Pinpoint the cell where the given text exists, returning its [x, y] midpoint coordinate. 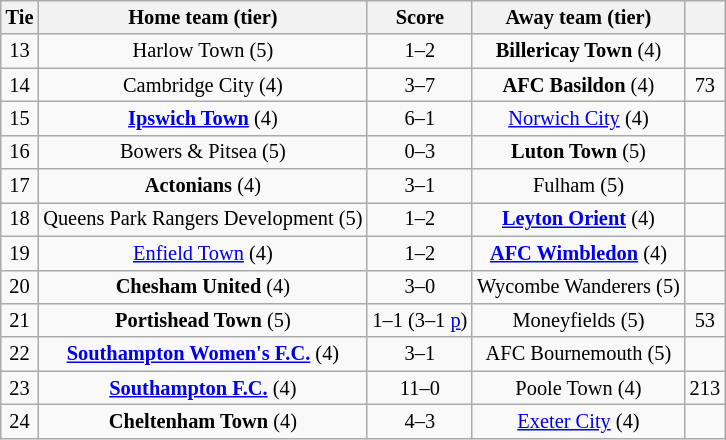
20 [20, 287]
AFC Basildon (4) [578, 85]
53 [705, 320]
24 [20, 421]
13 [20, 51]
15 [20, 118]
Poole Town (4) [578, 388]
4–3 [420, 421]
3–7 [420, 85]
Southampton Women's F.C. (4) [202, 354]
Chesham United (4) [202, 287]
Tie [20, 17]
Score [420, 17]
14 [20, 85]
Luton Town (5) [578, 152]
AFC Bournemouth (5) [578, 354]
21 [20, 320]
Leyton Orient (4) [578, 219]
Harlow Town (5) [202, 51]
Portishead Town (5) [202, 320]
73 [705, 85]
Moneyfields (5) [578, 320]
11–0 [420, 388]
3–0 [420, 287]
Norwich City (4) [578, 118]
Cheltenham Town (4) [202, 421]
Bowers & Pitsea (5) [202, 152]
Actonians (4) [202, 186]
Cambridge City (4) [202, 85]
18 [20, 219]
23 [20, 388]
17 [20, 186]
Ipswich Town (4) [202, 118]
Wycombe Wanderers (5) [578, 287]
Billericay Town (4) [578, 51]
AFC Wimbledon (4) [578, 253]
Queens Park Rangers Development (5) [202, 219]
Exeter City (4) [578, 421]
16 [20, 152]
Southampton F.C. (4) [202, 388]
19 [20, 253]
1–1 (3–1 p) [420, 320]
Enfield Town (4) [202, 253]
213 [705, 388]
Away team (tier) [578, 17]
6–1 [420, 118]
22 [20, 354]
Fulham (5) [578, 186]
Home team (tier) [202, 17]
0–3 [420, 152]
